Find where the given text appears and provide that cell's center as [X, Y] coordinate. 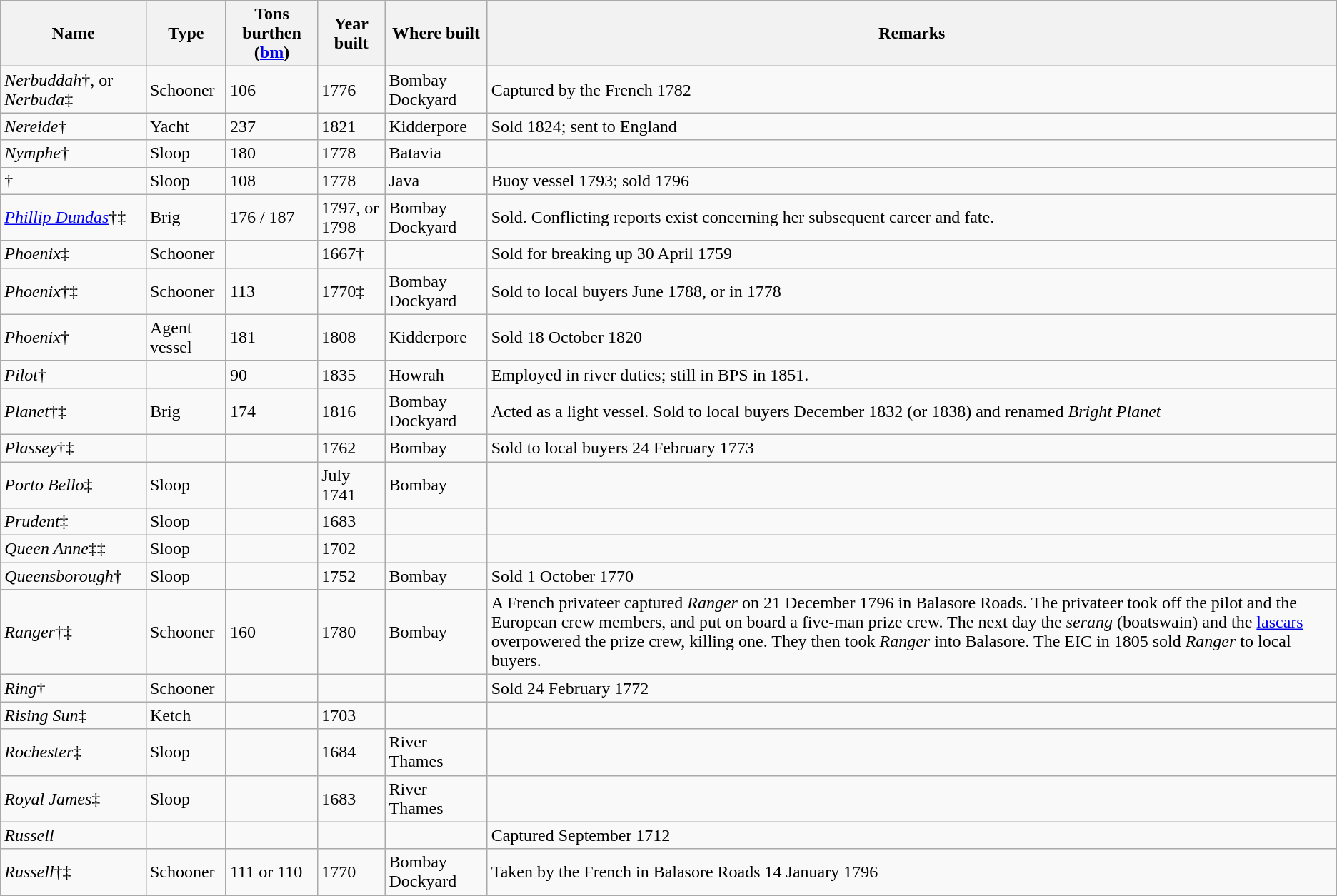
Russell [74, 835]
Rochester‡ [74, 752]
Nymphe† [74, 153]
Phillip Dundas†‡ [74, 217]
Year built [351, 34]
Batavia [436, 153]
Sold 1 October 1770 [911, 576]
Rising Sun‡ [74, 715]
Tons burthen (bm) [271, 34]
Acted as a light vessel. Sold to local buyers December 1832 (or 1838) and renamed Bright Planet [911, 411]
Captured September 1712 [911, 835]
1702 [351, 549]
174 [271, 411]
108 [271, 181]
237 [271, 126]
Phoenix†‡ [74, 291]
Ketch [186, 715]
181 [271, 337]
Russell†‡ [74, 872]
106 [271, 90]
1667† [351, 254]
1684 [351, 752]
Prudent‡ [74, 522]
Ring† [74, 688]
1808 [351, 337]
1762 [351, 448]
Porto Bello‡ [74, 484]
180 [271, 153]
Nereide† [74, 126]
Agent vessel [186, 337]
176 / 187 [271, 217]
Queen Anne‡‡ [74, 549]
Sold. Conflicting reports exist concerning her subsequent career and fate. [911, 217]
July 1741 [351, 484]
1776 [351, 90]
1703 [351, 715]
Plassey†‡ [74, 448]
Sold 24 February 1772 [911, 688]
Pilot† [74, 374]
90 [271, 374]
Sold for breaking up 30 April 1759 [911, 254]
Howrah [436, 374]
1816 [351, 411]
1797, or 1798 [351, 217]
1821 [351, 126]
Phoenix‡ [74, 254]
160 [271, 633]
Remarks [911, 34]
Yacht [186, 126]
Sold 18 October 1820 [911, 337]
Where built [436, 34]
1835 [351, 374]
111 or 110 [271, 872]
Employed in river duties; still in BPS in 1851. [911, 374]
Sold to local buyers 24 February 1773 [911, 448]
Ranger†‡ [74, 633]
Sold to local buyers June 1788, or in 1778 [911, 291]
Java [436, 181]
Planet†‡ [74, 411]
1770 [351, 872]
113 [271, 291]
Royal James‡ [74, 798]
Captured by the French 1782 [911, 90]
Nerbuddah†, or Nerbuda‡ [74, 90]
Type [186, 34]
Sold 1824; sent to England [911, 126]
Taken by the French in Balasore Roads 14 January 1796 [911, 872]
1780 [351, 633]
† [74, 181]
1752 [351, 576]
1770‡ [351, 291]
Buoy vessel 1793; sold 1796 [911, 181]
Name [74, 34]
Queensborough† [74, 576]
Phoenix† [74, 337]
